Output the (x, y) coordinate of the center of the cell containing the given text.  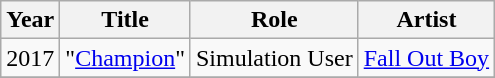
Role (274, 20)
Title (126, 20)
Artist (426, 20)
Fall Out Boy (426, 58)
2017 (30, 58)
"Champion" (126, 58)
Year (30, 20)
Simulation User (274, 58)
